Locate the cell with the specified text and output its [X, Y] center coordinate. 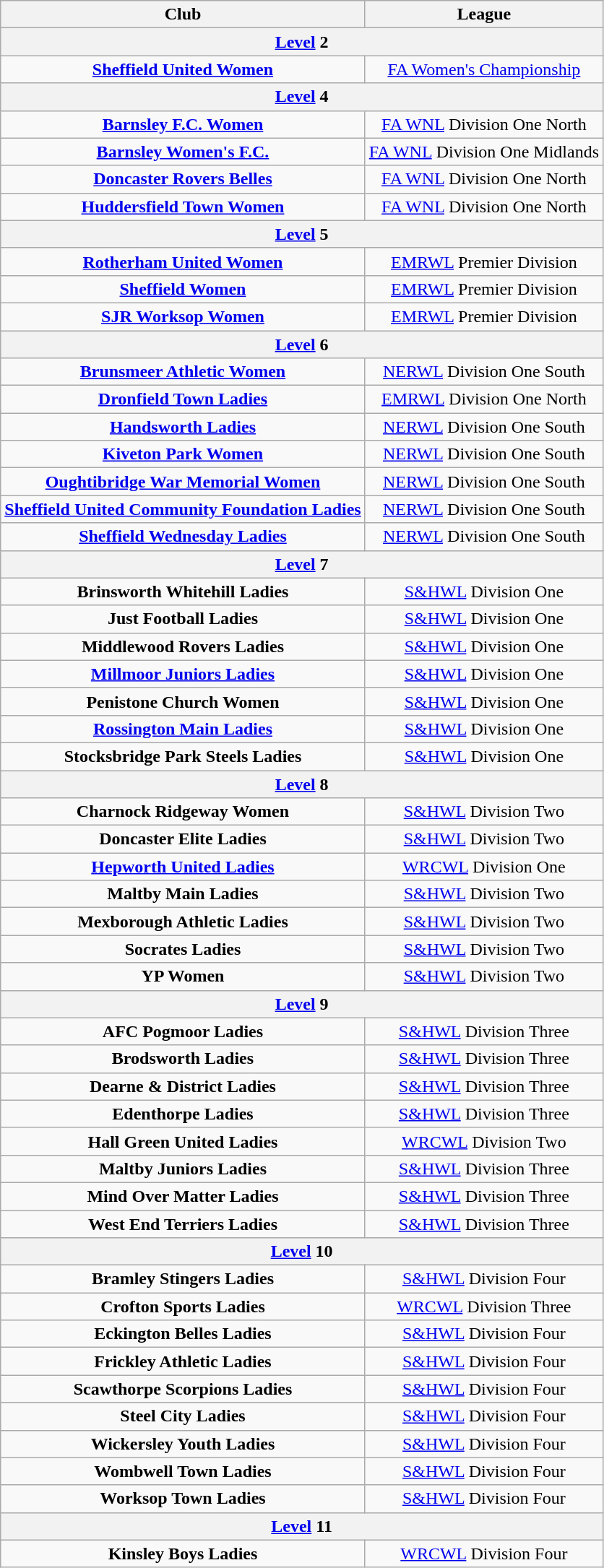
Stocksbridge Park Steels Ladies [183, 756]
Socrates Ladies [183, 949]
Kinsley Boys Ladies [183, 1554]
WRCWL Division One [484, 867]
Hall Green United Ladies [183, 1141]
Sheffield Women [183, 289]
Doncaster Elite Ladies [183, 839]
Barnsley Women's F.C. [183, 152]
Level 5 [302, 234]
Eckington Belles Ladies [183, 1334]
Mind Over Matter Ladies [183, 1196]
Brunsmeer Athletic Women [183, 372]
Middlewood Rovers Ladies [183, 646]
Sheffield United Community Foundation Ladies [183, 509]
Level 4 [302, 97]
Edenthorpe Ladies [183, 1114]
Level 9 [302, 1004]
Rossington Main Ladies [183, 729]
Club [183, 14]
Level 10 [302, 1252]
Level 2 [302, 42]
FA WNL Division One Midlands [484, 152]
Level 6 [302, 345]
Level 8 [302, 784]
Dronfield Town Ladies [183, 399]
Scawthorpe Scorpions Ladies [183, 1389]
Rotherham United Women [183, 261]
Brodsworth Ladies [183, 1059]
Level 7 [302, 564]
Level 11 [302, 1526]
AFC Pogmoor Ladies [183, 1031]
Oughtibridge War Memorial Women [183, 482]
Hepworth United Ladies [183, 867]
WRCWL Division Four [484, 1554]
Kiveton Park Women [183, 454]
Wickersley Youth Ladies [183, 1444]
Bramley Stingers Ladies [183, 1279]
WRCWL Division Two [484, 1141]
Sheffield Wednesday Ladies [183, 537]
Penistone Church Women [183, 701]
EMRWL Division One North [484, 399]
Wombwell Town Ladies [183, 1471]
FA Women's Championship [484, 69]
Just Football Ladies [183, 619]
Worksop Town Ladies [183, 1499]
League [484, 14]
Frickley Athletic Ladies [183, 1361]
YP Women [183, 976]
Dearne & District Ladies [183, 1086]
West End Terriers Ladies [183, 1224]
Maltby Main Ladies [183, 894]
Doncaster Rovers Belles [183, 179]
Crofton Sports Ladies [183, 1307]
WRCWL Division Three [484, 1307]
Brinsworth Whitehill Ladies [183, 592]
Millmoor Juniors Ladies [183, 674]
Handsworth Ladies [183, 427]
Charnock Ridgeway Women [183, 812]
Mexborough Athletic Ladies [183, 922]
Steel City Ladies [183, 1416]
Barnsley F.C. Women [183, 124]
SJR Worksop Women [183, 316]
Huddersfield Town Women [183, 207]
Sheffield United Women [183, 69]
Maltby Juniors Ladies [183, 1169]
